Provide the [x, y] coordinate of the cell's center where the given text is located.  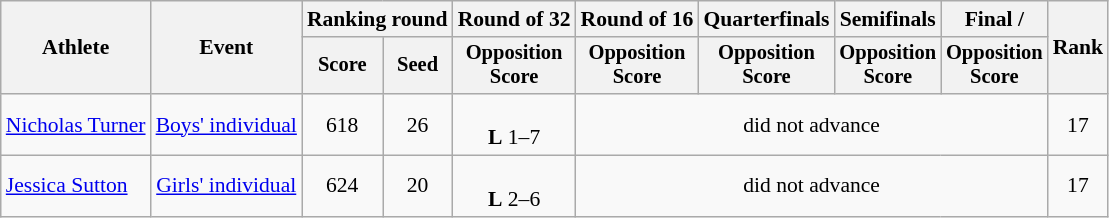
26 [417, 124]
Semifinals [888, 19]
Jessica Sutton [76, 186]
Final / [994, 19]
Score [342, 66]
Athlete [76, 48]
L 1–7 [514, 124]
Nicholas Turner [76, 124]
Event [226, 48]
L 2–6 [514, 186]
624 [342, 186]
Rank [1078, 48]
20 [417, 186]
Ranking round [378, 19]
Seed [417, 66]
Round of 16 [638, 19]
Girls' individual [226, 186]
Boys' individual [226, 124]
618 [342, 124]
Round of 32 [514, 19]
Quarterfinals [766, 19]
